Detect which cell encompasses the target text, then output its (X, Y) center coordinate. 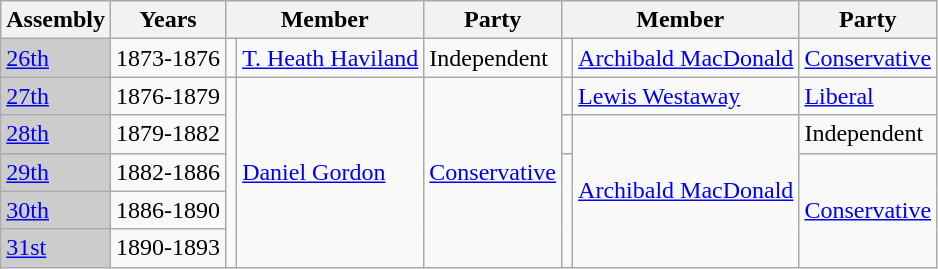
1890-1893 (168, 248)
Liberal (868, 96)
1876-1879 (168, 96)
27th (56, 96)
1879-1882 (168, 134)
Lewis Westaway (686, 96)
Daniel Gordon (330, 172)
1873-1876 (168, 58)
Assembly (56, 20)
31st (56, 248)
Years (168, 20)
28th (56, 134)
30th (56, 210)
29th (56, 172)
T. Heath Haviland (330, 58)
26th (56, 58)
1886-1890 (168, 210)
1882-1886 (168, 172)
